Output the [X, Y] coordinate of the center of the cell containing the given text.  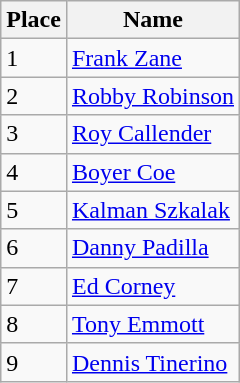
6 [34, 248]
3 [34, 134]
8 [34, 324]
Boyer Coe [152, 172]
Danny Padilla [152, 248]
Kalman Szkalak [152, 210]
Frank Zane [152, 58]
Tony Emmott [152, 324]
Name [152, 20]
Robby Robinson [152, 96]
7 [34, 286]
Ed Corney [152, 286]
2 [34, 96]
Place [34, 20]
4 [34, 172]
Roy Callender [152, 134]
Dennis Tinerino [152, 362]
1 [34, 58]
5 [34, 210]
9 [34, 362]
